Search for the cell housing the specified text and yield its (X, Y) center coordinate. 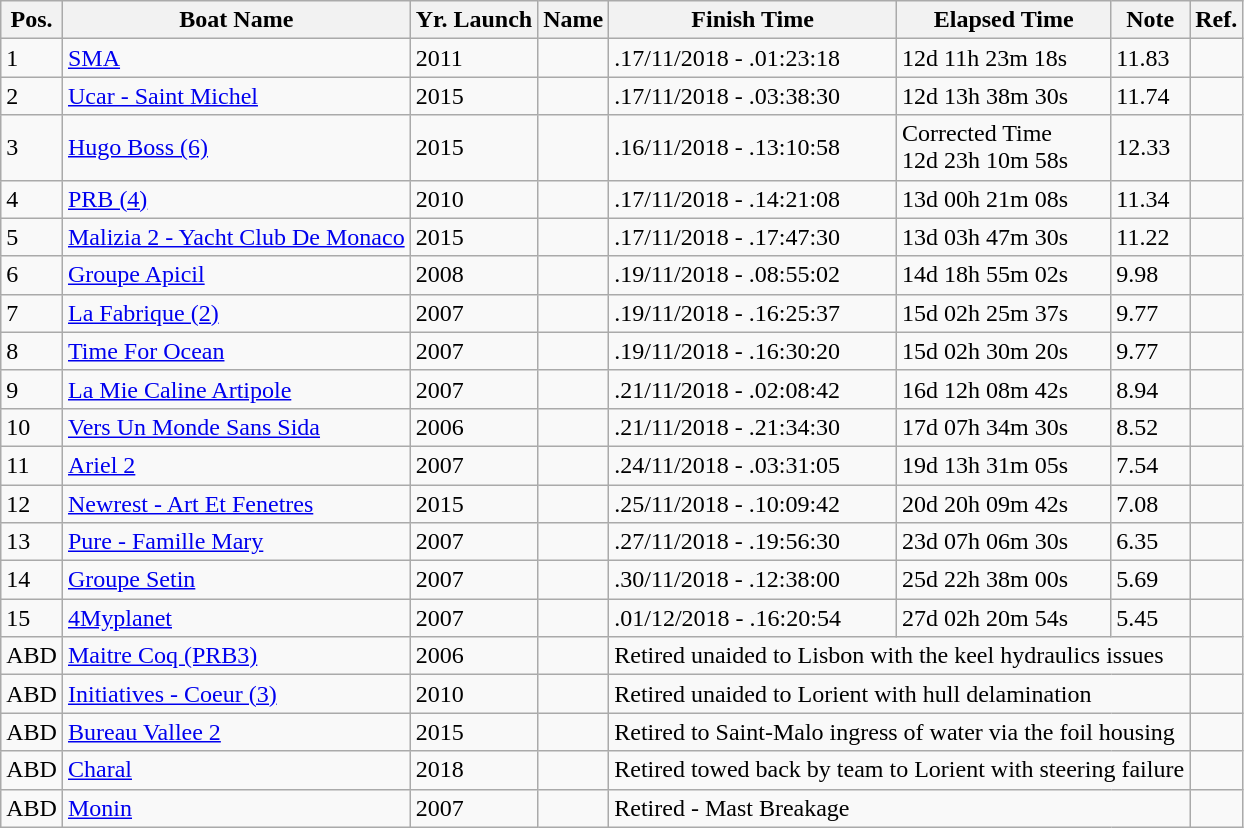
Groupe Apicil (236, 275)
6 (32, 275)
13d 03h 47m 30s (1003, 237)
Vers Un Monde Sans Sida (236, 427)
12 (32, 503)
La Mie Caline Artipole (236, 389)
13 (32, 542)
Boat Name (236, 20)
5.69 (1150, 580)
23d 07h 06m 30s (1003, 542)
Finish Time (753, 20)
10 (32, 427)
2018 (474, 770)
Charal (236, 770)
Pos. (32, 20)
.30/11/2018 - .12:38:00 (753, 580)
19d 13h 31m 05s (1003, 465)
.19/11/2018 - .16:30:20 (753, 351)
.19/11/2018 - .08:55:02 (753, 275)
Maitre Coq (PRB3) (236, 656)
2011 (474, 58)
PRB (4) (236, 199)
16d 12h 08m 42s (1003, 389)
8.94 (1150, 389)
4 (32, 199)
.27/11/2018 - .19:56:30 (753, 542)
13d 00h 21m 08s (1003, 199)
11.22 (1150, 237)
.24/11/2018 - .03:31:05 (753, 465)
Ucar - Saint Michel (236, 96)
Yr. Launch (474, 20)
7.08 (1150, 503)
6.35 (1150, 542)
.17/11/2018 - .01:23:18 (753, 58)
Name (574, 20)
Initiatives - Coeur (3) (236, 694)
.21/11/2018 - .21:34:30 (753, 427)
.17/11/2018 - .03:38:30 (753, 96)
5 (32, 237)
Hugo Boss (6) (236, 148)
27d 02h 20m 54s (1003, 618)
12.33 (1150, 148)
Ariel 2 (236, 465)
15d 02h 25m 37s (1003, 313)
Time For Ocean (236, 351)
7.54 (1150, 465)
Bureau Vallee 2 (236, 732)
9 (32, 389)
2008 (474, 275)
11.74 (1150, 96)
17d 07h 34m 30s (1003, 427)
Groupe Setin (236, 580)
11.34 (1150, 199)
14d 18h 55m 02s (1003, 275)
.17/11/2018 - .14:21:08 (753, 199)
12d 13h 38m 30s (1003, 96)
Corrected Time12d 23h 10m 58s (1003, 148)
Newrest - Art Et Fenetres (236, 503)
15 (32, 618)
.21/11/2018 - .02:08:42 (753, 389)
Elapsed Time (1003, 20)
11 (32, 465)
SMA (236, 58)
11.83 (1150, 58)
.01/12/2018 - .16:20:54 (753, 618)
2 (32, 96)
Note (1150, 20)
Retired - Mast Breakage (900, 808)
4Myplanet (236, 618)
9.98 (1150, 275)
Retired unaided to Lorient with hull delamination (900, 694)
7 (32, 313)
Malizia 2 - Yacht Club De Monaco (236, 237)
Retired to Saint-Malo ingress of water via the foil housing (900, 732)
8 (32, 351)
.17/11/2018 - .17:47:30 (753, 237)
.19/11/2018 - .16:25:37 (753, 313)
La Fabrique (2) (236, 313)
Ref. (1216, 20)
14 (32, 580)
12d 11h 23m 18s (1003, 58)
Retired unaided to Lisbon with the keel hydraulics issues (900, 656)
3 (32, 148)
.25/11/2018 - .10:09:42 (753, 503)
15d 02h 30m 20s (1003, 351)
Pure - Famille Mary (236, 542)
5.45 (1150, 618)
8.52 (1150, 427)
Retired towed back by team to Lorient with steering failure (900, 770)
25d 22h 38m 00s (1003, 580)
.16/11/2018 - .13:10:58 (753, 148)
20d 20h 09m 42s (1003, 503)
Monin (236, 808)
1 (32, 58)
